Return (X, Y) of the center of cell containing provided text 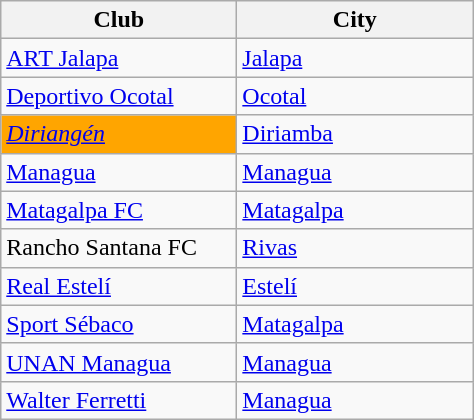
Club (119, 20)
Rancho Santana FC (119, 248)
ART Jalapa (119, 58)
Real Estelí (119, 286)
Matagalpa FC (119, 210)
Diriangén (119, 134)
Ocotal (355, 96)
Jalapa (355, 58)
Walter Ferretti (119, 400)
Sport Sébaco (119, 324)
Diriamba (355, 134)
Rivas (355, 248)
Estelí (355, 286)
City (355, 20)
UNAN Managua (119, 362)
Deportivo Ocotal (119, 96)
